Detect which cell encompasses the target text, then output its [x, y] center coordinate. 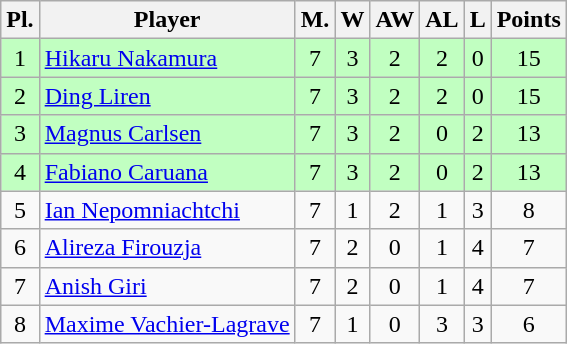
AW [395, 20]
Alireza Firouzja [167, 248]
W [352, 20]
Maxime Vachier-Lagrave [167, 324]
5 [20, 210]
Hikaru Nakamura [167, 58]
Ian Nepomniachtchi [167, 210]
M. [315, 20]
Ding Liren [167, 96]
L [478, 20]
Player [167, 20]
Anish Giri [167, 286]
Fabiano Caruana [167, 172]
AL [442, 20]
Pl. [20, 20]
Points [528, 20]
Magnus Carlsen [167, 134]
